Scan for the cell matching the given text and deliver its [X, Y] coordinate at center. 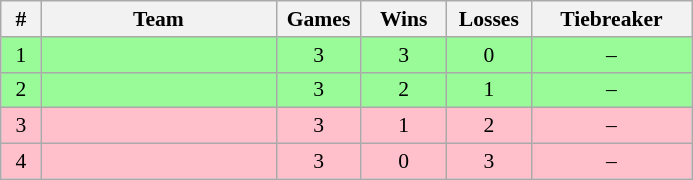
Losses [488, 19]
# [21, 19]
Tiebreaker [611, 19]
Team [158, 19]
Games [318, 19]
4 [21, 162]
Wins [404, 19]
